For the text-containing cell, return its midpoint in (X, Y) coordinate format. 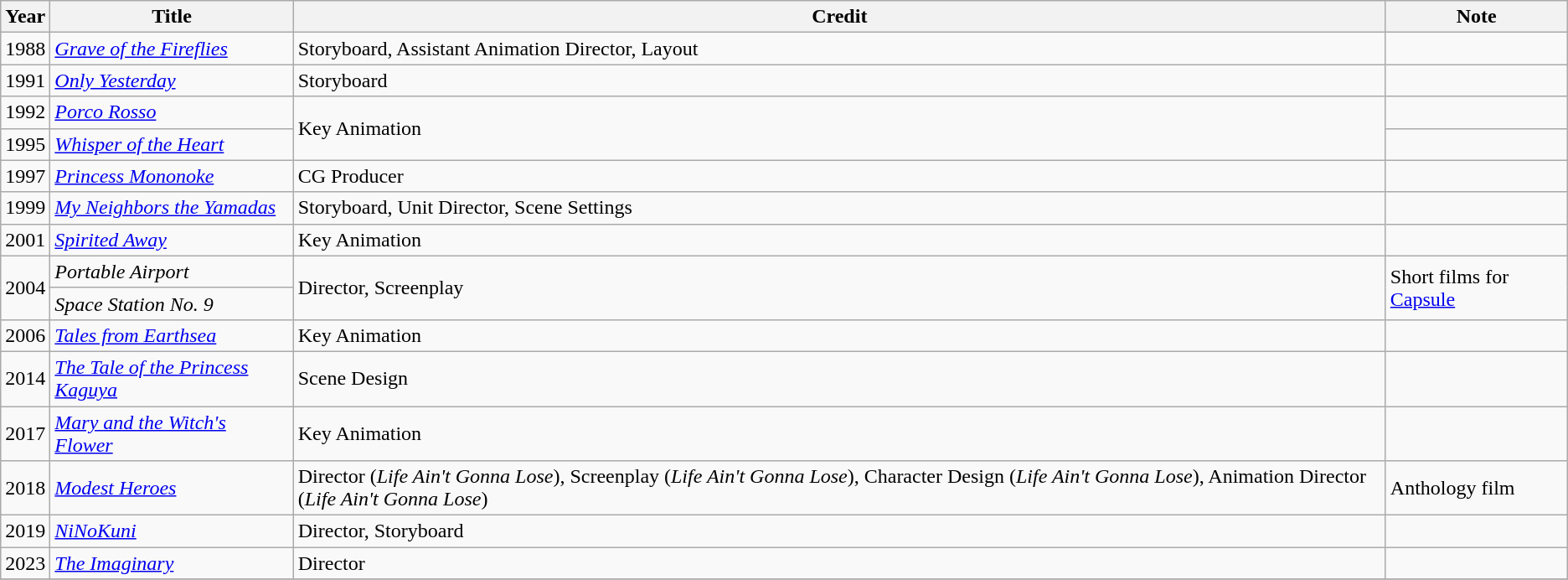
Director, Screenplay (839, 287)
Storyboard, Unit Director, Scene Settings (839, 208)
Short films for Capsule (1476, 287)
Modest Heroes (172, 488)
Credit (839, 17)
1991 (25, 80)
1997 (25, 176)
Portable Airport (172, 272)
2017 (25, 432)
Tales from Earthsea (172, 335)
NiNoKuni (172, 531)
Year (25, 17)
2001 (25, 240)
The Tale of the Princess Kaguya (172, 379)
The Imaginary (172, 563)
Storyboard, Assistant Animation Director, Layout (839, 49)
Whisper of the Heart (172, 144)
1988 (25, 49)
Scene Design (839, 379)
Storyboard (839, 80)
Anthology film (1476, 488)
Note (1476, 17)
My Neighbors the Yamadas (172, 208)
Title (172, 17)
2023 (25, 563)
CG Producer (839, 176)
Spirited Away (172, 240)
1999 (25, 208)
Director (839, 563)
2006 (25, 335)
1995 (25, 144)
Grave of the Fireflies (172, 49)
2019 (25, 531)
2004 (25, 287)
Porco Rosso (172, 112)
Space Station No. 9 (172, 303)
Princess Mononoke (172, 176)
1992 (25, 112)
2014 (25, 379)
Mary and the Witch's Flower (172, 432)
Director, Storyboard (839, 531)
Only Yesterday (172, 80)
2018 (25, 488)
